Locate the cell with the specified text and output its [X, Y] center coordinate. 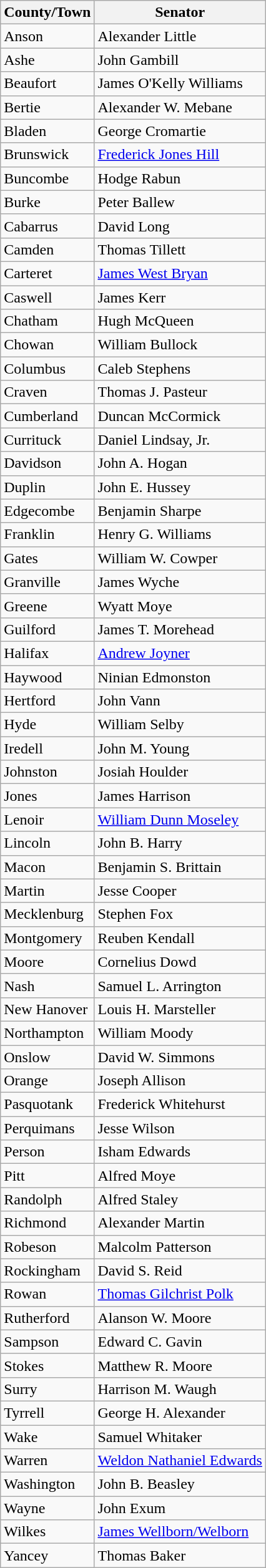
John B. Harry [180, 843]
Duncan McCormick [180, 416]
Anson [47, 36]
Weldon Nathaniel Edwards [180, 1461]
John Exum [180, 1508]
Chatham [47, 321]
Ashe [47, 60]
Burke [47, 202]
James Wyche [180, 582]
Peter Ballew [180, 202]
Orange [47, 1081]
Alexander Martin [180, 1223]
James T. Morehead [180, 629]
Harrison M. Waugh [180, 1389]
William Bullock [180, 345]
Caleb Stephens [180, 369]
Samuel L. Arrington [180, 985]
Camden [47, 249]
Currituck [47, 440]
David W. Simmons [180, 1057]
Louis H. Marsteller [180, 1009]
New Hanover [47, 1009]
Cabarrus [47, 226]
Craven [47, 392]
Yancey [47, 1556]
Andrew Joyner [180, 653]
Wayne [47, 1508]
Macon [47, 867]
Alfred Staley [180, 1199]
Edward C. Gavin [180, 1342]
Richmond [47, 1223]
Cumberland [47, 416]
Joseph Allison [180, 1081]
Malcolm Patterson [180, 1247]
William W. Cowper [180, 558]
George H. Alexander [180, 1413]
Pasquotank [47, 1105]
Franklin [47, 535]
Hertford [47, 701]
Randolph [47, 1199]
Tyrrell [47, 1413]
Wilkes [47, 1532]
James Wellborn/Welborn [180, 1532]
Person [47, 1152]
Surry [47, 1389]
James West Bryan [180, 273]
David S. Reid [180, 1270]
Northampton [47, 1033]
Thomas J. Pasteur [180, 392]
Thomas Baker [180, 1556]
Pitt [47, 1176]
David Long [180, 226]
Montgomery [47, 938]
George Cromartie [180, 131]
Jesse Cooper [180, 891]
Guilford [47, 629]
Carteret [47, 273]
Mecklenburg [47, 914]
William Selby [180, 725]
Alanson W. Moore [180, 1318]
Buncombe [47, 178]
Wake [47, 1436]
Moore [47, 962]
Samuel Whitaker [180, 1436]
Davidson [47, 463]
Warren [47, 1461]
Beaufort [47, 84]
John E. Hussey [180, 487]
Thomas Gilchrist Polk [180, 1294]
Benjamin S. Brittain [180, 867]
Reuben Kendall [180, 938]
Washington [47, 1484]
James O'Kelly Williams [180, 84]
Daniel Lindsay, Jr. [180, 440]
Brunswick [47, 155]
Columbus [47, 369]
Martin [47, 891]
Frederick Jones Hill [180, 155]
County/Town [47, 12]
John B. Beasley [180, 1484]
Rutherford [47, 1318]
Lincoln [47, 843]
Jones [47, 796]
Halifax [47, 653]
Isham Edwards [180, 1152]
Thomas Tillett [180, 249]
John Gambill [180, 60]
Bertie [47, 107]
Frederick Whitehurst [180, 1105]
Granville [47, 582]
Hodge Rabun [180, 178]
Henry G. Williams [180, 535]
Edgecombe [47, 511]
Bladen [47, 131]
Duplin [47, 487]
Benjamin Sharpe [180, 511]
Stokes [47, 1365]
James Kerr [180, 298]
Nash [47, 985]
Alfred Moye [180, 1176]
Rockingham [47, 1270]
Johnston [47, 772]
John Vann [180, 701]
Chowan [47, 345]
William Moody [180, 1033]
John M. Young [180, 748]
Robeson [47, 1247]
James Harrison [180, 796]
William Dunn Moseley [180, 820]
Senator [180, 12]
Alexander W. Mebane [180, 107]
Iredell [47, 748]
Ninian Edmonston [180, 677]
Hugh McQueen [180, 321]
Wyatt Moye [180, 606]
Stephen Fox [180, 914]
Gates [47, 558]
John A. Hogan [180, 463]
Greene [47, 606]
Caswell [47, 298]
Sampson [47, 1342]
Rowan [47, 1294]
Jesse Wilson [180, 1128]
Cornelius Dowd [180, 962]
Josiah Houlder [180, 772]
Matthew R. Moore [180, 1365]
Onslow [47, 1057]
Lenoir [47, 820]
Hyde [47, 725]
Alexander Little [180, 36]
Perquimans [47, 1128]
Haywood [47, 677]
